Capture the cell that displays the provided text and extract its [x, y] central coordinate. 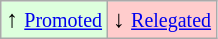
↑ Promoted [54, 20]
↓ Relegated [162, 20]
